Output the (X, Y) coordinate of the center of the cell containing the given text.  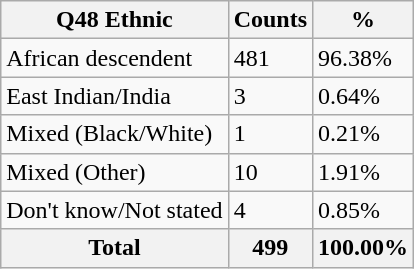
Mixed (Other) (114, 172)
Q48 Ethnic (114, 20)
1 (270, 134)
0.85% (364, 210)
% (364, 20)
Counts (270, 20)
Mixed (Black/White) (114, 134)
10 (270, 172)
3 (270, 96)
0.64% (364, 96)
0.21% (364, 134)
499 (270, 248)
East Indian/India (114, 96)
Total (114, 248)
481 (270, 58)
African descendent (114, 58)
100.00% (364, 248)
96.38% (364, 58)
1.91% (364, 172)
Don't know/Not stated (114, 210)
4 (270, 210)
